Extract the [x, y] coordinate from the center of the cell holding the provided text.  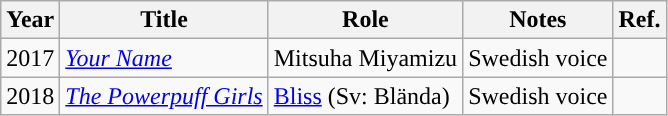
Title [164, 20]
Ref. [640, 20]
Notes [538, 20]
The Powerpuff Girls [164, 96]
Year [30, 20]
2017 [30, 58]
Mitsuha Miyamizu [365, 58]
Your Name [164, 58]
Bliss (Sv: Blända) [365, 96]
2018 [30, 96]
Role [365, 20]
